Pinpoint the cell where the given text exists, returning its [x, y] midpoint coordinate. 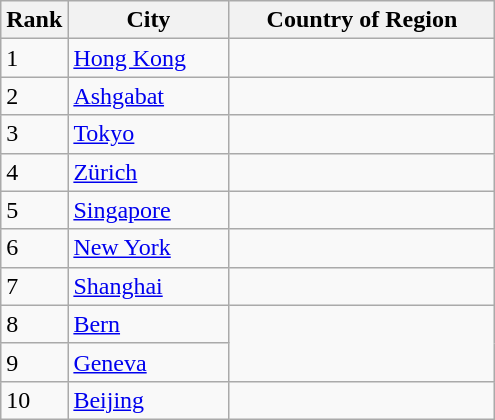
City [148, 20]
Ashgabat [148, 96]
Shanghai [148, 286]
10 [34, 400]
Country of Region [362, 20]
4 [34, 172]
Hong Kong [148, 58]
1 [34, 58]
2 [34, 96]
Bern [148, 324]
Zürich [148, 172]
Tokyo [148, 134]
Singapore [148, 210]
New York [148, 248]
Geneva [148, 362]
9 [34, 362]
5 [34, 210]
3 [34, 134]
Rank [34, 20]
6 [34, 248]
7 [34, 286]
8 [34, 324]
Beijing [148, 400]
